Determine the [x, y] coordinate at the center of the cell enclosing the given text.  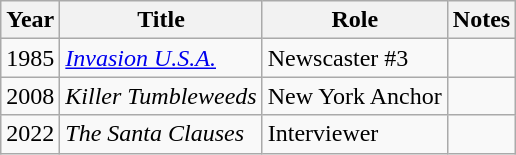
Notes [481, 20]
New York Anchor [354, 96]
Year [30, 20]
1985 [30, 58]
Invasion U.S.A. [161, 58]
Role [354, 20]
Newscaster #3 [354, 58]
The Santa Clauses [161, 134]
Title [161, 20]
2022 [30, 134]
2008 [30, 96]
Killer Tumbleweeds [161, 96]
Interviewer [354, 134]
